Pinpoint the cell where the given text exists, returning its [x, y] midpoint coordinate. 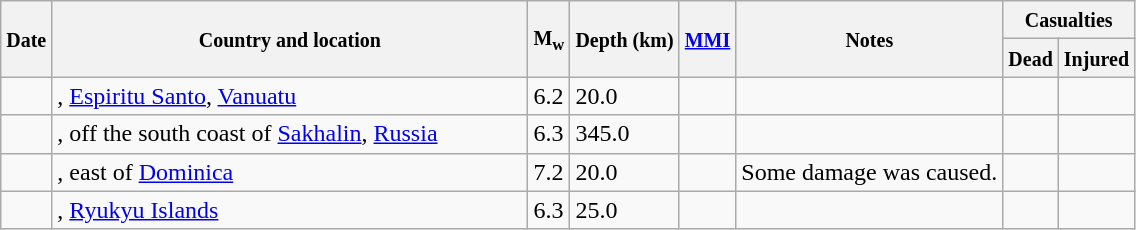
, Ryukyu Islands [290, 210]
Notes [870, 39]
, off the south coast of Sakhalin, Russia [290, 134]
Injured [1096, 58]
Dead [1031, 58]
MMI [708, 39]
7.2 [549, 172]
25.0 [624, 210]
Mw [549, 39]
Date [26, 39]
6.2 [549, 96]
Casualties [1069, 20]
, Espiritu Santo, Vanuatu [290, 96]
Some damage was caused. [870, 172]
Country and location [290, 39]
345.0 [624, 134]
Depth (km) [624, 39]
, east of Dominica [290, 172]
